Return [X, Y] of the center of cell containing provided text 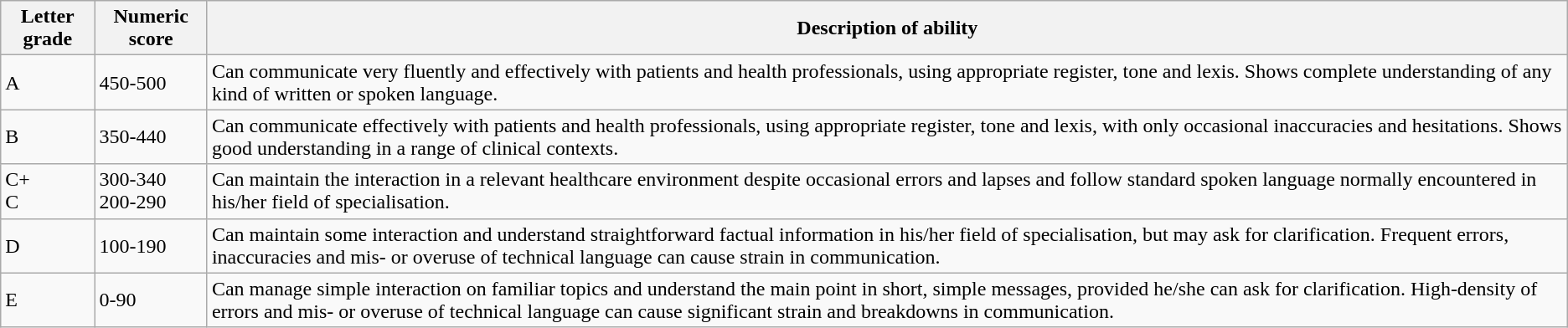
Letter grade [48, 28]
300-340200-290 [151, 191]
Numeric score [151, 28]
D [48, 246]
Description of ability [887, 28]
A [48, 82]
C+C [48, 191]
450-500 [151, 82]
E [48, 300]
350-440 [151, 137]
0-90 [151, 300]
100-190 [151, 246]
B [48, 137]
